Find where the given text appears and provide that cell's center as (x, y) coordinate. 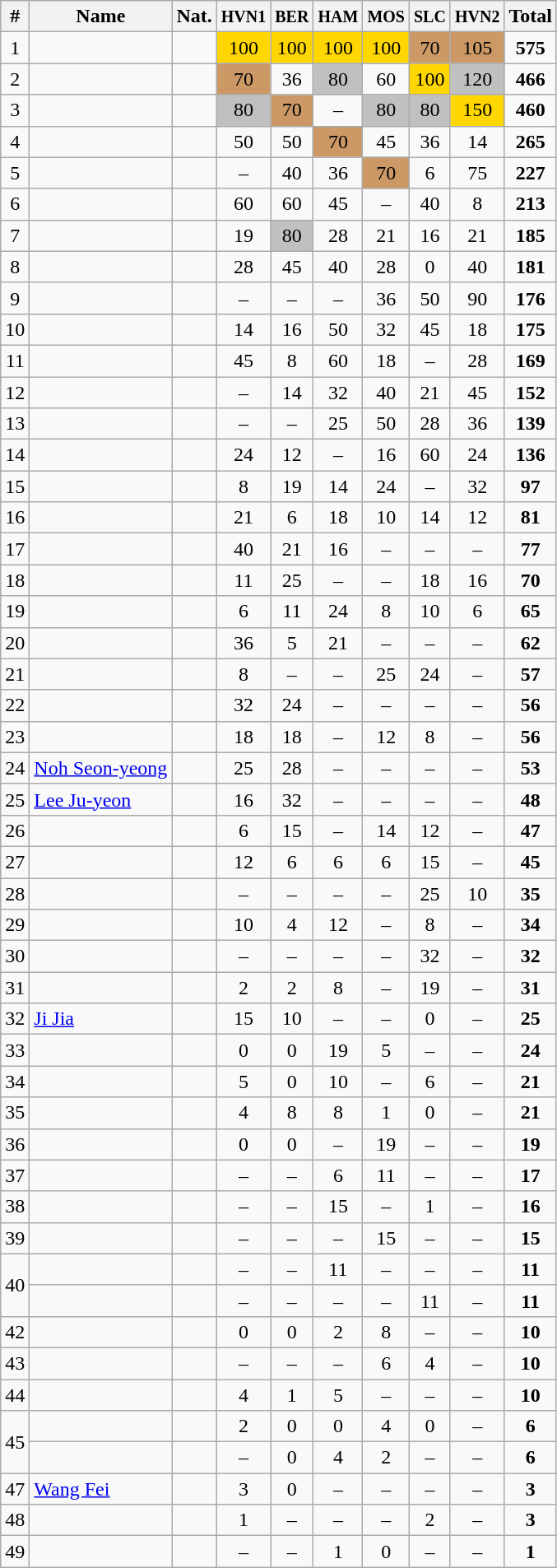
HVN1 (244, 16)
90 (477, 298)
181 (531, 267)
22 (15, 705)
MOS (387, 16)
Wang Fei (100, 1489)
9 (15, 298)
7 (15, 235)
27 (15, 862)
53 (531, 768)
120 (477, 79)
HAM (338, 16)
SLC (429, 16)
43 (15, 1363)
29 (15, 925)
150 (477, 110)
39 (15, 1238)
185 (531, 235)
65 (531, 612)
13 (15, 424)
136 (531, 455)
152 (531, 393)
Total (531, 16)
75 (477, 173)
# (15, 16)
37 (15, 1175)
33 (15, 1050)
77 (531, 549)
20 (15, 643)
81 (531, 518)
213 (531, 204)
62 (531, 643)
26 (15, 831)
460 (531, 110)
57 (531, 674)
265 (531, 142)
176 (531, 298)
44 (15, 1395)
HVN2 (477, 16)
105 (477, 48)
Ji Jia (100, 1019)
466 (531, 79)
Lee Ju-yeon (100, 799)
169 (531, 361)
Nat. (194, 16)
227 (531, 173)
Noh Seon-yeong (100, 768)
Name (100, 16)
23 (15, 737)
575 (531, 48)
42 (15, 1332)
49 (15, 1552)
30 (15, 956)
38 (15, 1207)
BER (292, 16)
139 (531, 424)
175 (531, 329)
97 (531, 486)
